Scan for the cell matching the given text and deliver its (x, y) coordinate at center. 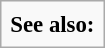
See also: (52, 24)
